Find where the given text appears and provide that cell's center as (X, Y) coordinate. 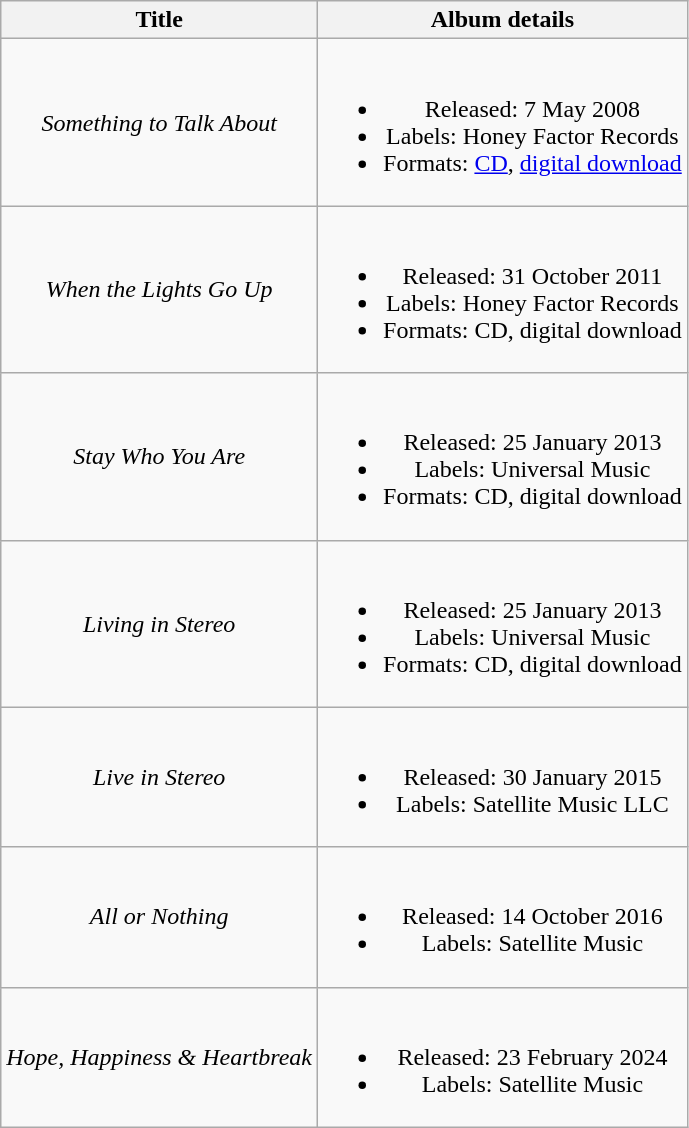
Live in Stereo (160, 777)
When the Lights Go Up (160, 290)
Released: 7 May 2008Labels: Honey Factor RecordsFormats: CD, digital download (503, 122)
Something to Talk About (160, 122)
Released: 30 January 2015Labels: Satellite Music LLC (503, 777)
Released: 31 October 2011Labels: Honey Factor RecordsFormats: CD, digital download (503, 290)
Living in Stereo (160, 624)
Hope, Happiness & Heartbreak (160, 1057)
Stay Who You Are (160, 456)
Album details (503, 20)
Title (160, 20)
Released: 14 October 2016Labels: Satellite Music (503, 917)
Released: 23 February 2024Labels: Satellite Music (503, 1057)
All or Nothing (160, 917)
